Provide the (X, Y) coordinate of the cell's center where the given text is located.  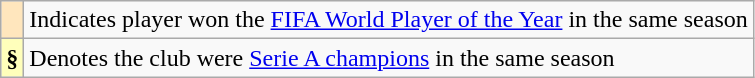
Denotes the club were Serie A champions in the same season (388, 58)
§ (12, 58)
Indicates player won the FIFA World Player of the Year in the same season (388, 20)
